Determine the (X, Y) coordinate at the center of the cell enclosing the given text.  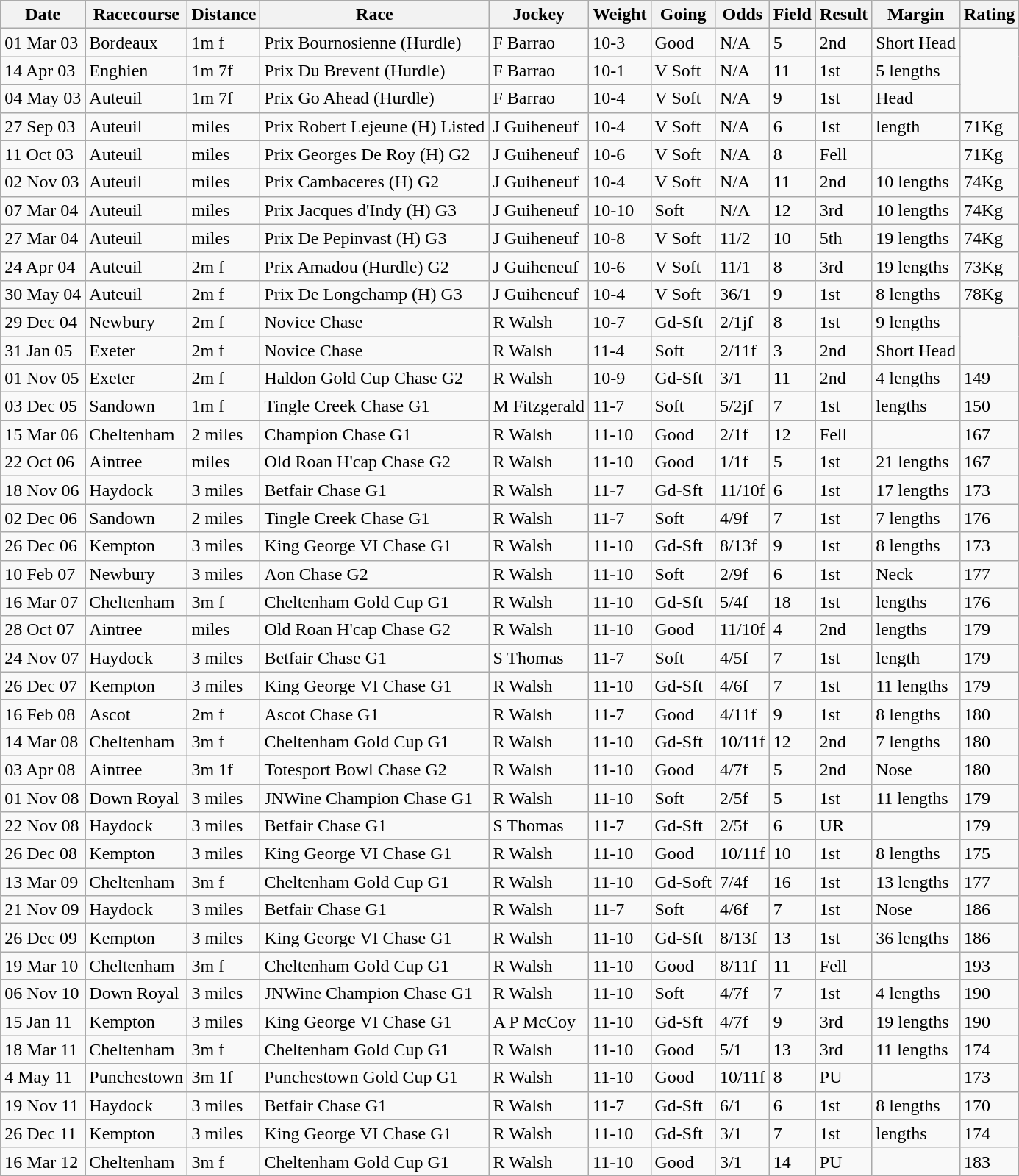
27 Mar 04 (43, 238)
30 May 04 (43, 294)
Champion Chase G1 (375, 434)
10-7 (620, 322)
Prix Robert Lejeune (H) Listed (375, 126)
11 Oct 03 (43, 154)
Punchestown Gold Cup G1 (375, 1078)
170 (989, 1105)
11-4 (620, 351)
14 Apr 03 (43, 71)
11/2 (743, 238)
Prix De Longchamp (H) G3 (375, 294)
150 (989, 406)
29 Dec 04 (43, 322)
26 Dec 11 (43, 1133)
Margin (916, 15)
5/2jf (743, 406)
21 Nov 09 (43, 910)
10-10 (620, 210)
19 Nov 11 (43, 1105)
Prix De Pepinvast (H) G3 (375, 238)
175 (989, 854)
Ascot (137, 714)
Punchestown (137, 1078)
Date (43, 15)
10-8 (620, 238)
Prix Du Brevent (Hurdle) (375, 71)
Head (916, 98)
Prix Jacques d'Indy (H) G3 (375, 210)
01 Mar 03 (43, 43)
Going (683, 15)
06 Nov 10 (43, 994)
M Fitzgerald (539, 406)
24 Nov 07 (43, 658)
13 Mar 09 (43, 882)
4/9f (743, 518)
36/1 (743, 294)
16 Mar 07 (43, 602)
Race (375, 15)
Jockey (539, 15)
Prix Cambaceres (H) G2 (375, 182)
Weight (620, 15)
2/9f (743, 574)
Bordeaux (137, 43)
11/1 (743, 266)
26 Dec 08 (43, 854)
Racecourse (137, 15)
A P McCoy (539, 1022)
Totesport Bowl Chase G2 (375, 770)
Gd-Soft (683, 882)
Enghien (137, 71)
4 May 11 (43, 1078)
10 Feb 07 (43, 574)
22 Oct 06 (43, 462)
16 Feb 08 (43, 714)
9 lengths (916, 322)
18 Mar 11 (43, 1050)
03 Dec 05 (43, 406)
10-9 (620, 379)
4 (793, 630)
Neck (916, 574)
5/4f (743, 602)
15 Jan 11 (43, 1022)
02 Nov 03 (43, 182)
7/4f (743, 882)
36 lengths (916, 938)
5 lengths (916, 71)
Prix Go Ahead (Hurdle) (375, 98)
Ascot Chase G1 (375, 714)
14 Mar 08 (43, 742)
5/1 (743, 1050)
22 Nov 08 (43, 826)
8/11f (743, 966)
Result (843, 15)
26 Dec 09 (43, 938)
5th (843, 238)
149 (989, 379)
Aon Chase G2 (375, 574)
Odds (743, 15)
07 Mar 04 (43, 210)
01 Nov 08 (43, 797)
1/1f (743, 462)
4/11f (743, 714)
6/1 (743, 1105)
18 Nov 06 (43, 490)
13 lengths (916, 882)
17 lengths (916, 490)
2/1jf (743, 322)
16 Mar 12 (43, 1161)
31 Jan 05 (43, 351)
3 (793, 351)
28 Oct 07 (43, 630)
26 Dec 06 (43, 546)
78Kg (989, 294)
15 Mar 06 (43, 434)
Prix Georges De Roy (H) G2 (375, 154)
193 (989, 966)
04 May 03 (43, 98)
18 (793, 602)
26 Dec 07 (43, 686)
Prix Amadou (Hurdle) G2 (375, 266)
14 (793, 1161)
24 Apr 04 (43, 266)
16 (793, 882)
21 lengths (916, 462)
10-1 (620, 71)
UR (843, 826)
Rating (989, 15)
03 Apr 08 (43, 770)
Field (793, 15)
Distance (224, 15)
Haldon Gold Cup Chase G2 (375, 379)
73Kg (989, 266)
10-3 (620, 43)
27 Sep 03 (43, 126)
Prix Bournosienne (Hurdle) (375, 43)
01 Nov 05 (43, 379)
183 (989, 1161)
4/5f (743, 658)
2/11f (743, 351)
02 Dec 06 (43, 518)
2/1f (743, 434)
19 Mar 10 (43, 966)
